Search for the cell housing the specified text and yield its [x, y] center coordinate. 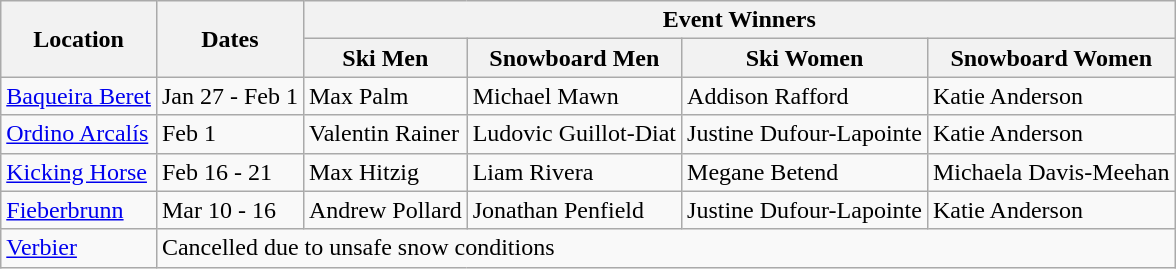
Valentin Rainer [385, 134]
Mar 10 - 16 [230, 210]
Max Hitzig [385, 172]
Baqueira Beret [79, 96]
Ordino Arcalís [79, 134]
Dates [230, 39]
Andrew Pollard [385, 210]
Feb 16 - 21 [230, 172]
Feb 1 [230, 134]
Ski Men [385, 58]
Verbier [79, 248]
Snowboard Women [1051, 58]
Megane Betend [805, 172]
Cancelled due to unsafe snow conditions [666, 248]
Kicking Horse [79, 172]
Michaela Davis-Meehan [1051, 172]
Ludovic Guillot-Diat [574, 134]
Event Winners [739, 20]
Max Palm [385, 96]
Ski Women [805, 58]
Snowboard Men [574, 58]
Fieberbrunn [79, 210]
Michael Mawn [574, 96]
Liam Rivera [574, 172]
Jan 27 - Feb 1 [230, 96]
Addison Rafford [805, 96]
Jonathan Penfield [574, 210]
Location [79, 39]
